Detect which cell encompasses the target text, then output its (X, Y) center coordinate. 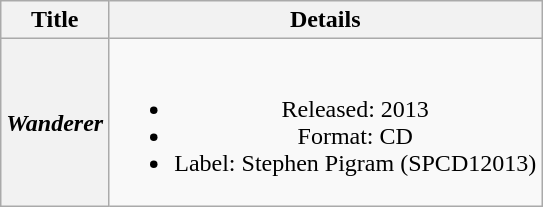
Wanderer (55, 122)
Title (55, 20)
Details (326, 20)
Released: 2013Format: CDLabel: Stephen Pigram (SPCD12013) (326, 122)
